Find where the given text appears and provide that cell's center as (x, y) coordinate. 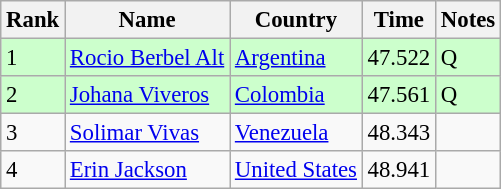
Name (148, 20)
47.522 (398, 58)
Erin Jackson (148, 170)
1 (33, 58)
Time (398, 20)
Johana Viveros (148, 95)
Notes (468, 20)
48.343 (398, 133)
Venezuela (296, 133)
Rocio Berbel Alt (148, 58)
United States (296, 170)
2 (33, 95)
47.561 (398, 95)
Rank (33, 20)
48.941 (398, 170)
Colombia (296, 95)
3 (33, 133)
Argentina (296, 58)
4 (33, 170)
Solimar Vivas (148, 133)
Country (296, 20)
